Return the [x, y] coordinate for the center point of the cell that contains the specified text.  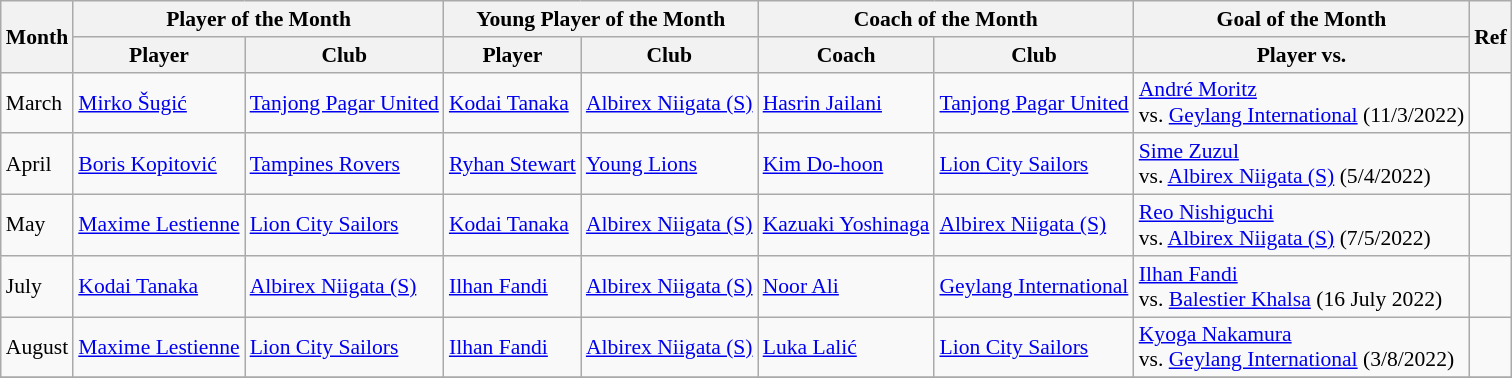
Coach [846, 55]
Boris Kopitović [158, 164]
Kazuaki Yoshinaga [846, 226]
Ryhan Stewart [512, 164]
July [37, 286]
Geylang International [1034, 286]
Coach of the Month [946, 19]
March [37, 102]
Goal of the Month [1302, 19]
Young Lions [670, 164]
Reo Nishiguchi vs. Albirex Niigata (S) (7/5/2022) [1302, 226]
May [37, 226]
April [37, 164]
Sime Zuzul vs. Albirex Niigata (S) (5/4/2022) [1302, 164]
Ref [1490, 36]
Luka Lalić [846, 348]
André Moritz vs. Geylang International (11/3/2022) [1302, 102]
Player of the Month [258, 19]
August [37, 348]
Hasrin Jailani [846, 102]
Tampines Rovers [344, 164]
Kyoga Nakamura vs. Geylang International (3/8/2022) [1302, 348]
Ilhan Fandi vs. Balestier Khalsa (16 July 2022) [1302, 286]
Player vs. [1302, 55]
Mirko Šugić [158, 102]
Young Player of the Month [601, 19]
Kim Do-hoon [846, 164]
Noor Ali [846, 286]
Month [37, 36]
